Scan for the cell matching the given text and deliver its [X, Y] coordinate at center. 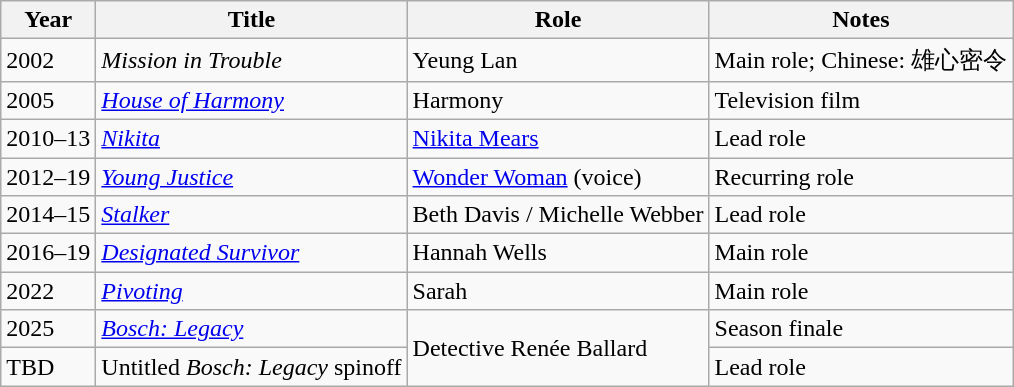
Nikita Mears [558, 138]
Main role; Chinese: 雄心密令 [861, 60]
House of Harmony [252, 100]
2016–19 [48, 253]
2022 [48, 291]
Mission in Trouble [252, 60]
Season finale [861, 329]
2012–19 [48, 177]
Title [252, 20]
2005 [48, 100]
Harmony [558, 100]
Recurring role [861, 177]
TBD [48, 367]
Year [48, 20]
Pivoting [252, 291]
Young Justice [252, 177]
Detective Renée Ballard [558, 348]
Television film [861, 100]
Bosch: Legacy [252, 329]
Sarah [558, 291]
Nikita [252, 138]
Yeung Lan [558, 60]
Untitled Bosch: Legacy spinoff [252, 367]
Wonder Woman (voice) [558, 177]
Designated Survivor [252, 253]
2014–15 [48, 215]
Hannah Wells [558, 253]
Stalker [252, 215]
Beth Davis / Michelle Webber [558, 215]
Notes [861, 20]
2002 [48, 60]
Role [558, 20]
2010–13 [48, 138]
2025 [48, 329]
